Return (X, Y) of the center of cell containing provided text 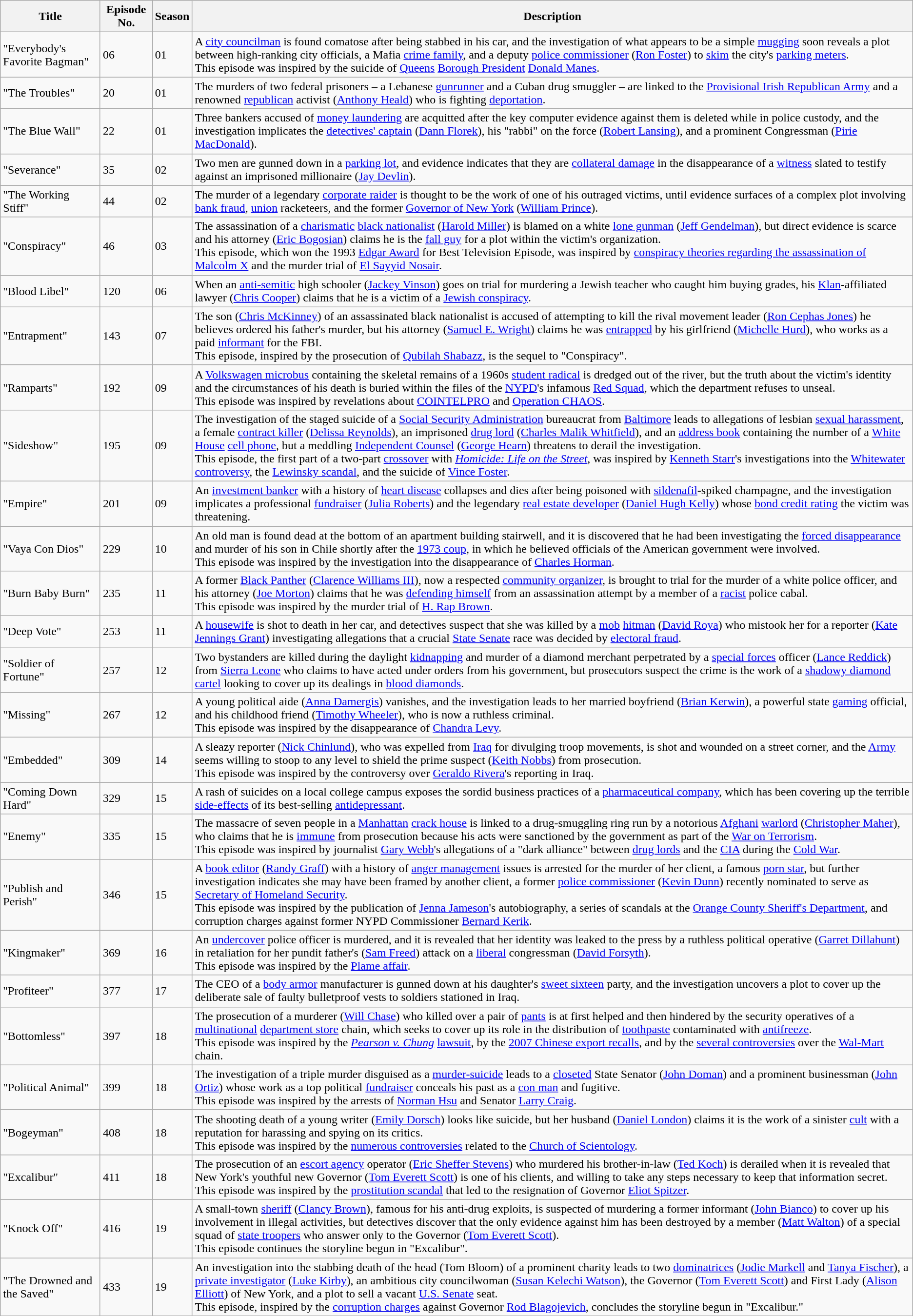
"The Troubles" (51, 93)
408 (126, 1132)
195 (126, 445)
377 (126, 991)
44 (126, 201)
"Bottomless" (51, 1036)
Episode No. (126, 17)
17 (172, 991)
192 (126, 387)
267 (126, 715)
Season (172, 17)
235 (126, 594)
411 (126, 1177)
416 (126, 1228)
"Empire" (51, 503)
Title (51, 17)
"Knock Off" (51, 1228)
329 (126, 798)
"Everybody's Favorite Bagman" (51, 55)
"Conspiracy" (51, 246)
433 (126, 1287)
229 (126, 548)
"Ramparts" (51, 387)
253 (126, 632)
257 (126, 670)
"Deep Vote" (51, 632)
397 (126, 1036)
"The Drowned and the Saved" (51, 1287)
07 (172, 336)
"The Blue Wall" (51, 131)
"Bogeyman" (51, 1132)
"Profiteer" (51, 991)
Description (552, 17)
"Political Animal" (51, 1087)
10 (172, 548)
"Embedded" (51, 760)
"Missing" (51, 715)
201 (126, 503)
"Severance" (51, 170)
369 (126, 953)
335 (126, 837)
"Blood Libel" (51, 291)
46 (126, 246)
"Entrapment" (51, 336)
20 (126, 93)
"The Working Stiff" (51, 201)
309 (126, 760)
120 (126, 291)
"Excalibur" (51, 1177)
"Soldier of Fortune" (51, 670)
"Vaya Con Dios" (51, 548)
03 (172, 246)
399 (126, 1087)
14 (172, 760)
"Publish and Perish" (51, 895)
16 (172, 953)
"Enemy" (51, 837)
143 (126, 336)
"Coming Down Hard" (51, 798)
346 (126, 895)
"Kingmaker" (51, 953)
22 (126, 131)
35 (126, 170)
"Burn Baby Burn" (51, 594)
"Sideshow" (51, 445)
